Extract the (X, Y) coordinate from the center of the cell holding the provided text.  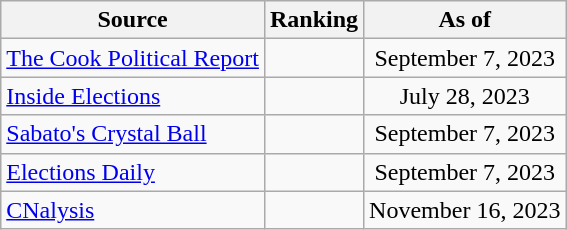
November 16, 2023 (465, 210)
Sabato's Crystal Ball (133, 134)
As of (465, 20)
CNalysis (133, 210)
Inside Elections (133, 96)
Elections Daily (133, 172)
Source (133, 20)
Ranking (314, 20)
July 28, 2023 (465, 96)
The Cook Political Report (133, 58)
